Output the [X, Y] coordinate of the center of the cell containing the given text.  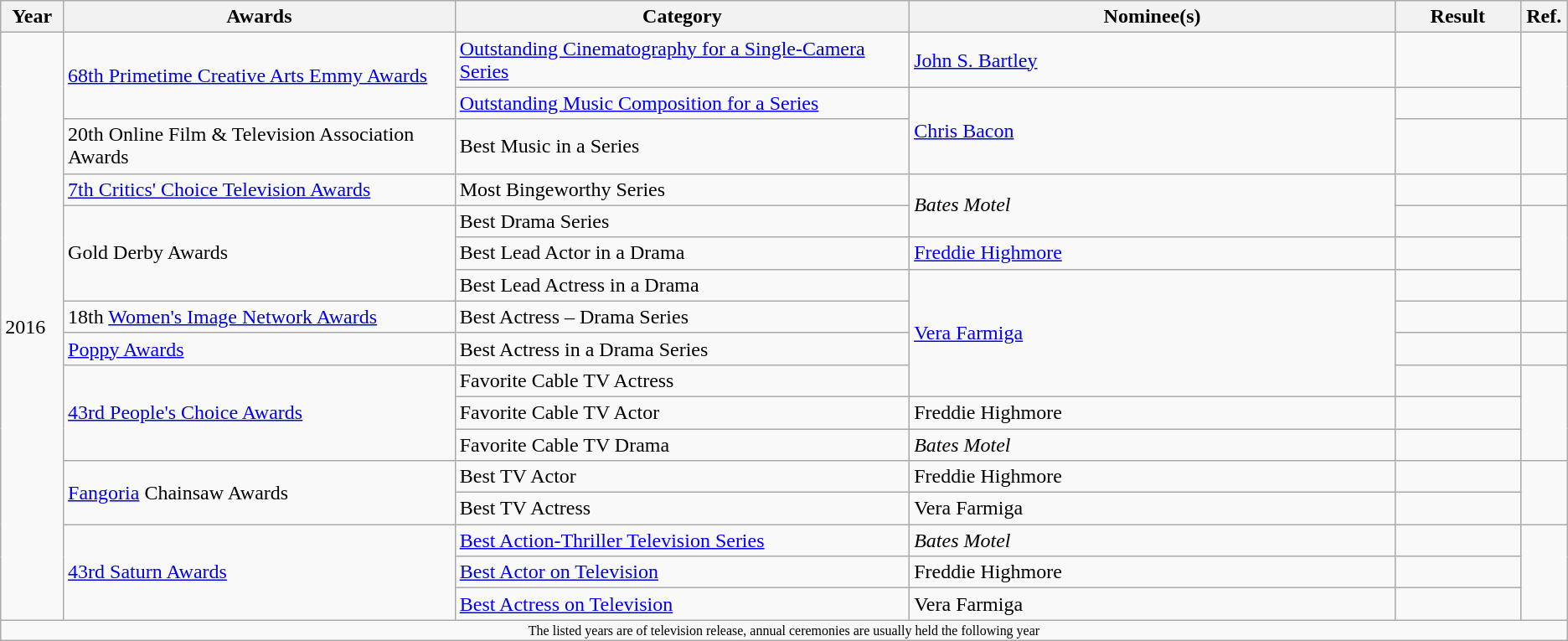
John S. Bartley [1153, 60]
43rd Saturn Awards [260, 572]
Poppy Awards [260, 349]
Favorite Cable TV Actor [682, 412]
18th Women's Image Network Awards [260, 317]
Best TV Actor [682, 477]
Best Action-Thriller Television Series [682, 540]
Gold Derby Awards [260, 253]
Outstanding Music Composition for a Series [682, 103]
Result [1457, 17]
Best Lead Actress in a Drama [682, 285]
Nominee(s) [1153, 17]
43rd People's Choice Awards [260, 412]
Awards [260, 17]
20th Online Film & Television Association Awards [260, 146]
Best Drama Series [682, 221]
68th Primetime Creative Arts Emmy Awards [260, 75]
Chris Bacon [1153, 131]
Best Actress on Television [682, 604]
Category [682, 17]
Ref. [1544, 17]
Best TV Actress [682, 509]
Outstanding Cinematography for a Single-Camera Series [682, 60]
Best Actress in a Drama Series [682, 349]
Best Actress – Drama Series [682, 317]
Best Music in a Series [682, 146]
Best Lead Actor in a Drama [682, 253]
Most Bingeworthy Series [682, 189]
Fangoria Chainsaw Awards [260, 493]
7th Critics' Choice Television Awards [260, 189]
2016 [32, 327]
Favorite Cable TV Drama [682, 445]
Best Actor on Television [682, 572]
Year [32, 17]
Favorite Cable TV Actress [682, 380]
The listed years are of television release, annual ceremonies are usually held the following year [784, 630]
